Extract the [X, Y] coordinate from the center of the cell holding the provided text.  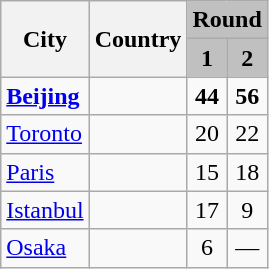
Round [227, 20]
1 [207, 58]
6 [207, 248]
2 [247, 58]
20 [207, 134]
15 [207, 172]
17 [207, 210]
Toronto [45, 134]
22 [247, 134]
Osaka [45, 248]
9 [247, 210]
Beijing [45, 96]
56 [247, 96]
Paris [45, 172]
Country [138, 39]
Istanbul [45, 210]
— [247, 248]
City [45, 39]
18 [247, 172]
44 [207, 96]
